Search for the cell housing the specified text and yield its (x, y) center coordinate. 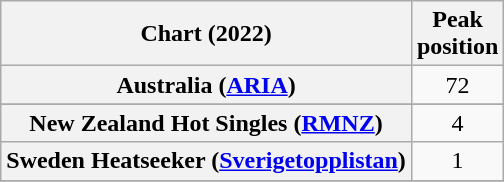
1 (457, 161)
4 (457, 123)
72 (457, 85)
Australia (ARIA) (206, 85)
Peakposition (457, 34)
New Zealand Hot Singles (RMNZ) (206, 123)
Chart (2022) (206, 34)
Sweden Heatseeker (Sverigetopplistan) (206, 161)
